Capture the cell that displays the provided text and extract its (x, y) central coordinate. 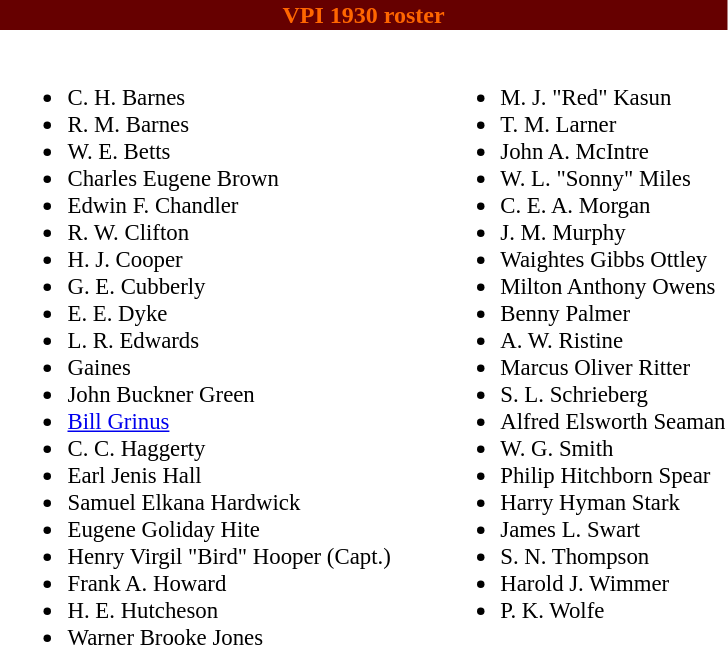
VPI 1930 roster (364, 15)
